Identify which cell holds the provided text, then report its [X, Y] central coordinate. 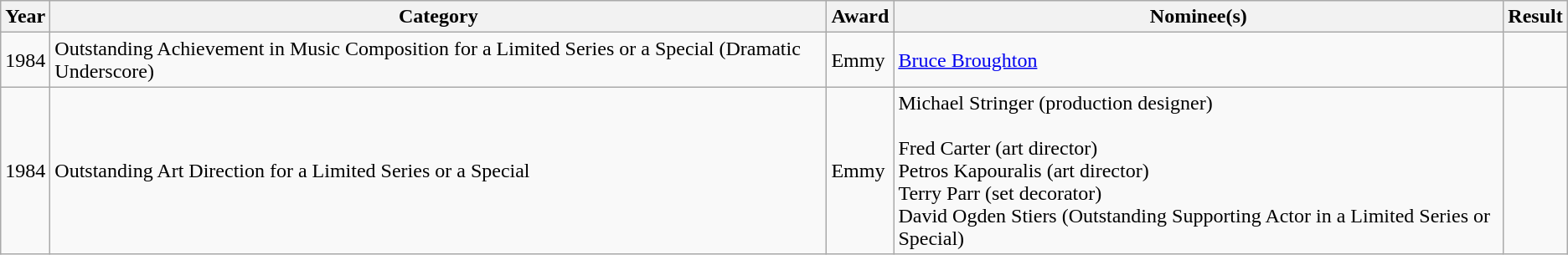
Year [25, 17]
Outstanding Art Direction for a Limited Series or a Special [439, 171]
Nominee(s) [1199, 17]
Category [439, 17]
Award [860, 17]
Outstanding Achievement in Music Composition for a Limited Series or a Special (Dramatic Underscore) [439, 60]
Result [1535, 17]
Bruce Broughton [1199, 60]
